Extract the (X, Y) coordinate from the center of the cell holding the provided text.  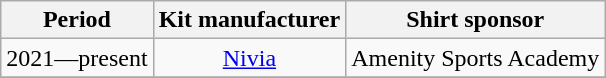
Period (77, 20)
Shirt sponsor (476, 20)
Kit manufacturer (250, 20)
Nivia (250, 58)
2021—present (77, 58)
Amenity Sports Academy (476, 58)
